Scan for the cell matching the given text and deliver its [x, y] coordinate at center. 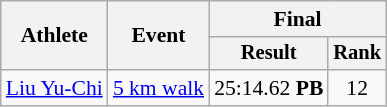
Liu Yu-Chi [54, 88]
Athlete [54, 36]
Rank [357, 54]
12 [357, 88]
Final [298, 19]
5 km walk [158, 88]
Event [158, 36]
Result [268, 54]
25:14.62 PB [268, 88]
